Scan for the cell matching the given text and deliver its (X, Y) coordinate at center. 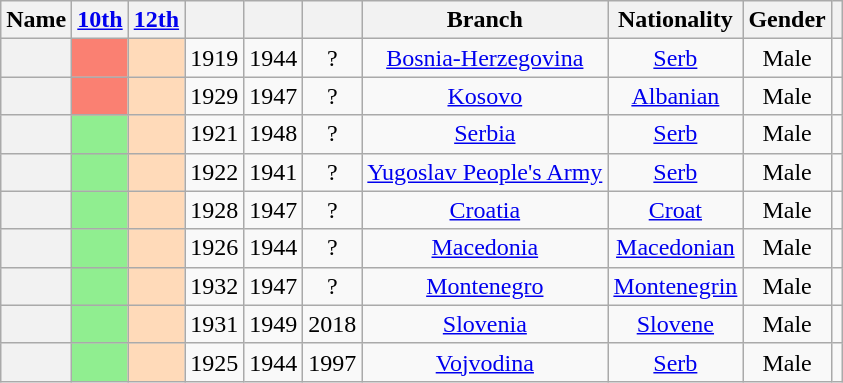
Serbia (485, 134)
1919 (214, 58)
Montenegro (485, 286)
1925 (214, 362)
Yugoslav People's Army (485, 172)
1941 (274, 172)
Branch (485, 20)
1997 (332, 362)
Name (36, 20)
Vojvodina (485, 362)
Nationality (676, 20)
Slovene (676, 324)
Slovenia (485, 324)
1926 (214, 248)
1922 (214, 172)
1948 (274, 134)
1928 (214, 210)
10th (100, 20)
1921 (214, 134)
1929 (214, 96)
1932 (214, 286)
Kosovo (485, 96)
Albanian (676, 96)
Bosnia-Herzegovina (485, 58)
Gender (787, 20)
12th (156, 20)
Croatia (485, 210)
Macedonian (676, 248)
1931 (214, 324)
Croat (676, 210)
1949 (274, 324)
Montenegrin (676, 286)
Macedonia (485, 248)
2018 (332, 324)
